For the text-containing cell, return its midpoint in [x, y] coordinate format. 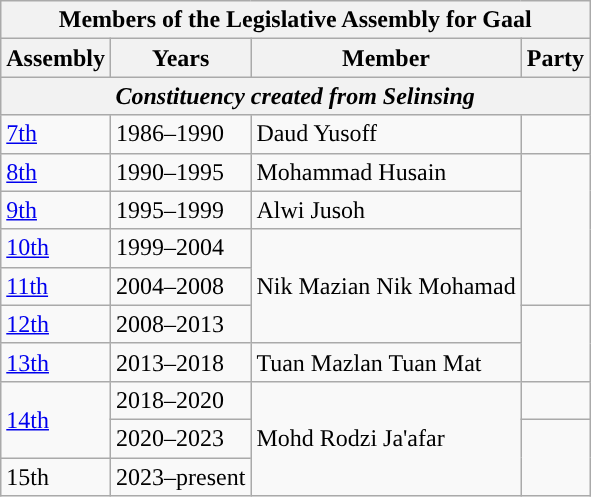
1999–2004 [180, 248]
Member [386, 58]
8th [56, 172]
2018–2020 [180, 400]
13th [56, 362]
Alwi Jusoh [386, 210]
Tuan Mazlan Tuan Mat [386, 362]
1990–1995 [180, 172]
1986–1990 [180, 134]
2020–2023 [180, 438]
12th [56, 324]
15th [56, 477]
Mohd Rodzi Ja'afar [386, 438]
1995–1999 [180, 210]
9th [56, 210]
2008–2013 [180, 324]
Party [555, 58]
Members of the Legislative Assembly for Gaal [296, 20]
2013–2018 [180, 362]
10th [56, 248]
14th [56, 419]
7th [56, 134]
Assembly [56, 58]
11th [56, 286]
2023–present [180, 477]
Years [180, 58]
Nik Mazian Nik Mohamad [386, 286]
Constituency created from Selinsing [296, 96]
Mohammad Husain [386, 172]
Daud Yusoff [386, 134]
2004–2008 [180, 286]
